From the cell containing the given text, extract its center point as [X, Y] coordinate. 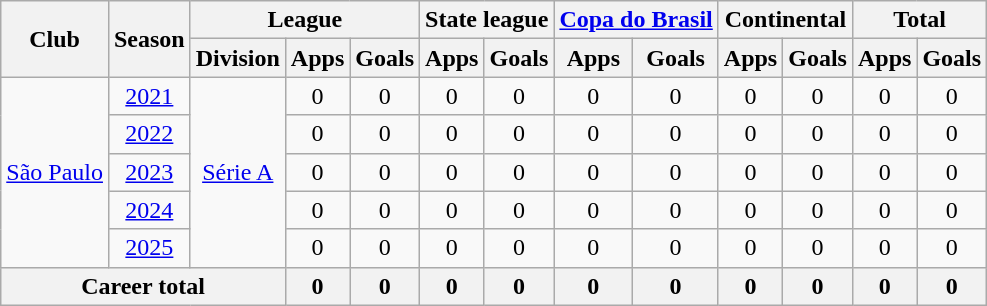
2024 [149, 210]
São Paulo [55, 172]
State league [487, 20]
2022 [149, 134]
Total [919, 20]
Season [149, 39]
2021 [149, 96]
League [304, 20]
Série A [238, 172]
Division [238, 58]
Copa do Brasil [636, 20]
2023 [149, 172]
Career total [144, 286]
2025 [149, 248]
Club [55, 39]
Continental [785, 20]
